Determine the [X, Y] coordinate at the center of the cell enclosing the given text.  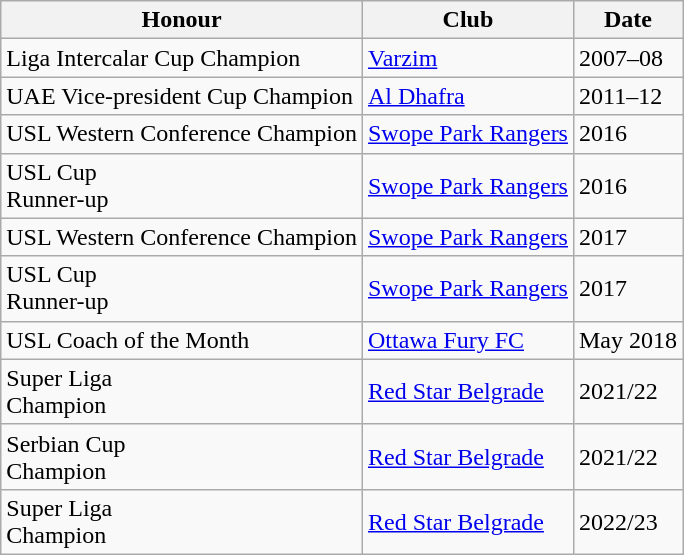
Honour [182, 20]
Varzim [468, 58]
Club [468, 20]
2011–12 [628, 96]
Liga Intercalar Cup Champion [182, 58]
Serbian CupChampion [182, 456]
Ottawa Fury FC [468, 340]
2007–08 [628, 58]
USL Coach of the Month [182, 340]
2022/23 [628, 522]
Date [628, 20]
UAE Vice-president Cup Champion [182, 96]
Al Dhafra [468, 96]
May 2018 [628, 340]
